Locate the cell with the specified text and output its (x, y) center coordinate. 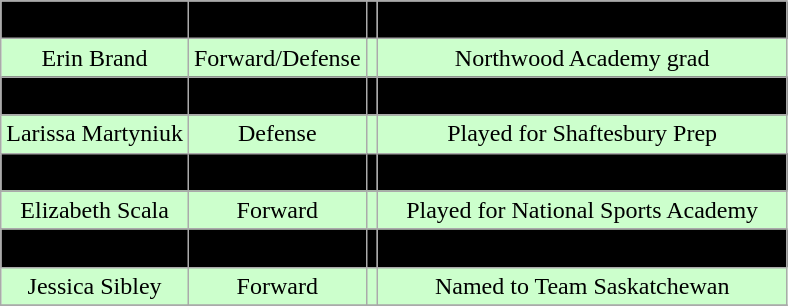
Northwood Academy grad (582, 58)
Erin Brand (95, 58)
Larissa Martyniuk (95, 134)
Played for National Sports Academy (582, 210)
Elizabeth Scala (95, 210)
Jessica Sibley (95, 286)
Member of Team Quebec (582, 172)
Forward/Defense (277, 58)
Captain at Canterbury School (582, 96)
Laurence Porlier (95, 172)
Named to Team Saskatchewan (582, 286)
Morgan Blank (95, 20)
Heather Schwarz (95, 248)
Eleanor Haines (95, 96)
Defense (277, 134)
Played with the Pittsburgh Penguins Elite (582, 20)
Played for Shaftesbury Prep (582, 134)
Standout for the Boston Shamrocks (582, 248)
